For the text-containing cell, return its midpoint in (X, Y) coordinate format. 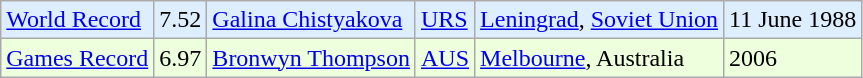
Leningrad, Soviet Union (600, 20)
Galina Chistyakova (312, 20)
Bronwyn Thompson (312, 58)
6.97 (180, 58)
World Record (78, 20)
2006 (793, 58)
URS (444, 20)
7.52 (180, 20)
Melbourne, Australia (600, 58)
11 June 1988 (793, 20)
AUS (444, 58)
Games Record (78, 58)
